Output the [x, y] coordinate of the center of the cell containing the given text.  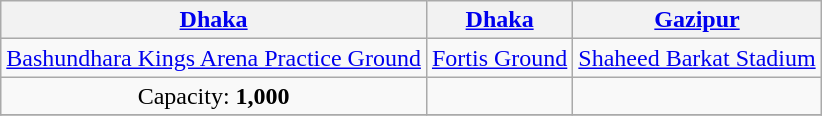
Fortis Ground [499, 58]
Bashundhara Kings Arena Practice Ground [214, 58]
Capacity: 1,000 [214, 96]
Gazipur [697, 20]
Shaheed Barkat Stadium [697, 58]
